Locate the cell with the specified text and output its [X, Y] center coordinate. 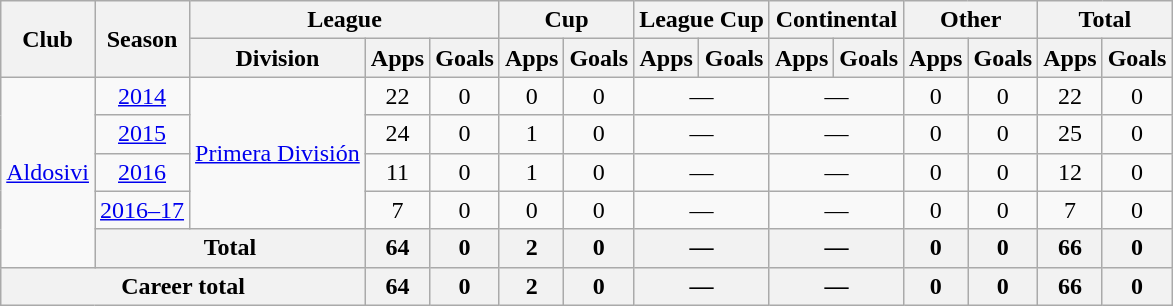
24 [397, 134]
Aldosivi [48, 172]
League Cup [702, 20]
Primera División [278, 153]
Cup [566, 20]
Career total [184, 286]
2016–17 [142, 210]
2016 [142, 172]
Club [48, 39]
25 [1070, 134]
Season [142, 39]
Other [971, 20]
2015 [142, 134]
League [345, 20]
2014 [142, 96]
Continental [836, 20]
12 [1070, 172]
11 [397, 172]
Division [278, 58]
